From the cell containing the given text, extract its center point as [X, Y] coordinate. 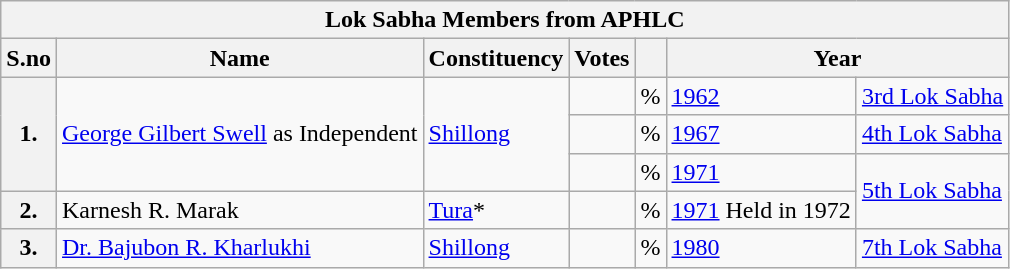
Votes [602, 58]
2. [29, 210]
George Gilbert Swell as Independent [240, 134]
Dr. Bajubon R. Kharlukhi [240, 248]
1962 [761, 96]
1971 [761, 172]
1. [29, 134]
Constituency [496, 58]
Lok Sabha Members from APHLC [505, 20]
5th Lok Sabha [932, 191]
Karnesh R. Marak [240, 210]
3. [29, 248]
4th Lok Sabha [932, 134]
1980 [761, 248]
1967 [761, 134]
7th Lok Sabha [932, 248]
S.no [29, 58]
Tura* [496, 210]
Name [240, 58]
Year [838, 58]
1971 Held in 1972 [761, 210]
3rd Lok Sabha [932, 96]
